Locate the cell with the specified text and output its [x, y] center coordinate. 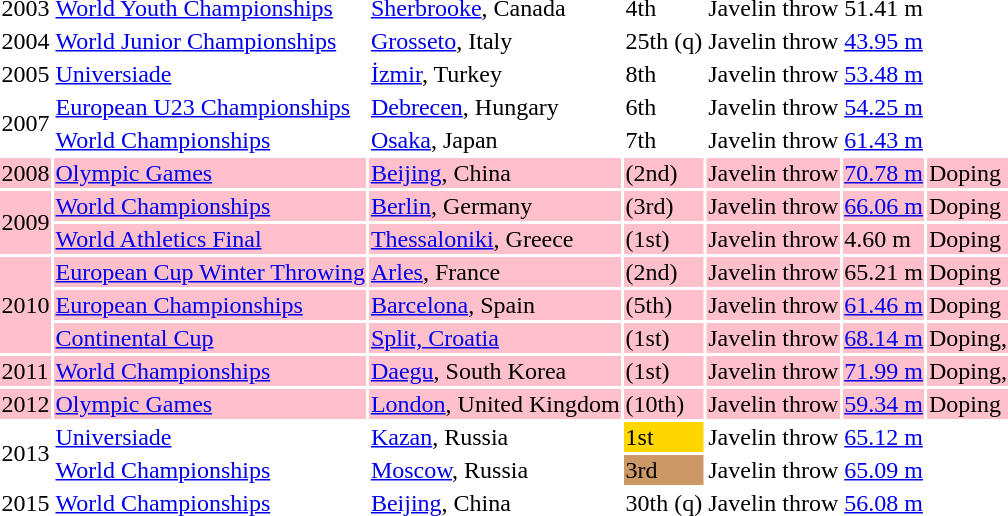
70.78 m [884, 173]
43.95 m [884, 41]
2005 [26, 74]
3rd [664, 470]
Continental Cup [210, 338]
53.48 m [884, 74]
Daegu, South Korea [495, 371]
25th (q) [664, 41]
6th [664, 107]
66.06 m [884, 206]
54.25 m [884, 107]
2012 [26, 404]
2008 [26, 173]
Osaka, Japan [495, 140]
61.46 m [884, 305]
71.99 m [884, 371]
(5th) [664, 305]
(3rd) [664, 206]
2011 [26, 371]
2009 [26, 222]
Kazan, Russia [495, 437]
Barcelona, Spain [495, 305]
World Junior Championships [210, 41]
1st [664, 437]
London, United Kingdom [495, 404]
7th [664, 140]
European Cup Winter Throwing [210, 272]
2007 [26, 124]
2004 [26, 41]
2013 [26, 454]
Moscow, Russia [495, 470]
World Athletics Final [210, 239]
İzmir, Turkey [495, 74]
61.43 m [884, 140]
65.21 m [884, 272]
65.12 m [884, 437]
Grosseto, Italy [495, 41]
Berlin, Germany [495, 206]
59.34 m [884, 404]
European Championships [210, 305]
68.14 m [884, 338]
Thessaloniki, Greece [495, 239]
65.09 m [884, 470]
2010 [26, 305]
Debrecen, Hungary [495, 107]
(10th) [664, 404]
Arles, France [495, 272]
Split, Croatia [495, 338]
8th [664, 74]
European U23 Championships [210, 107]
4.60 m [884, 239]
Beijing, China [495, 173]
